Return [x, y] of the center of cell containing provided text 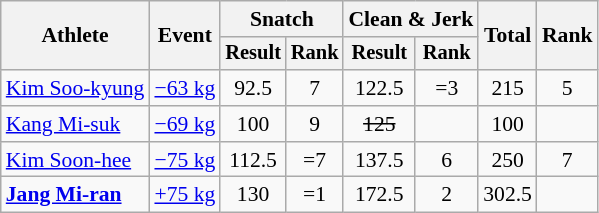
=7 [315, 160]
−63 kg [184, 88]
250 [508, 160]
+75 kg [184, 195]
Kang Mi-suk [76, 124]
Athlete [76, 36]
Total [508, 36]
Event [184, 36]
−75 kg [184, 160]
2 [446, 195]
172.5 [379, 195]
122.5 [379, 88]
Snatch [282, 19]
=1 [315, 195]
92.5 [253, 88]
112.5 [253, 160]
302.5 [508, 195]
125 [379, 124]
Kim Soo-kyung [76, 88]
Jang Mi-ran [76, 195]
Clean & Jerk [410, 19]
5 [568, 88]
=3 [446, 88]
9 [315, 124]
−69 kg [184, 124]
137.5 [379, 160]
215 [508, 88]
6 [446, 160]
Kim Soon-hee [76, 160]
130 [253, 195]
